Detect which cell encompasses the target text, then output its [X, Y] center coordinate. 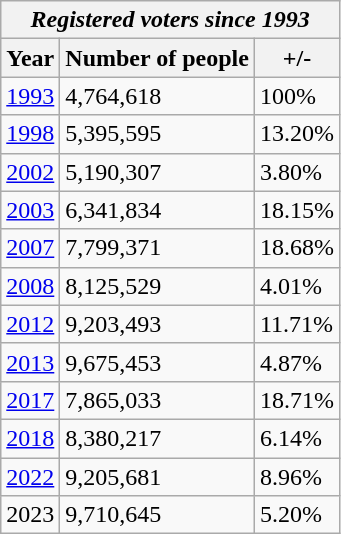
8,125,529 [158, 286]
9,675,453 [158, 362]
4.01% [296, 286]
5.20% [296, 515]
2022 [30, 477]
2007 [30, 248]
5,190,307 [158, 172]
13.20% [296, 134]
1993 [30, 96]
2018 [30, 438]
8.96% [296, 477]
2008 [30, 286]
9,710,645 [158, 515]
Registered voters since 1993 [170, 20]
2023 [30, 515]
+/- [296, 58]
7,799,371 [158, 248]
1998 [30, 134]
18.15% [296, 210]
2003 [30, 210]
8,380,217 [158, 438]
100% [296, 96]
6,341,834 [158, 210]
18.71% [296, 400]
4.87% [296, 362]
2017 [30, 400]
5,395,595 [158, 134]
2013 [30, 362]
Year [30, 58]
7,865,033 [158, 400]
2002 [30, 172]
Number of people [158, 58]
2012 [30, 324]
9,205,681 [158, 477]
9,203,493 [158, 324]
11.71% [296, 324]
3.80% [296, 172]
4,764,618 [158, 96]
18.68% [296, 248]
6.14% [296, 438]
